From the cell containing the given text, extract its center point as [x, y] coordinate. 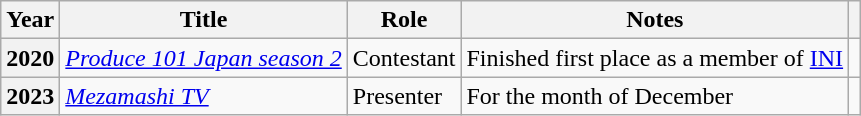
Mezamashi TV [204, 96]
2023 [30, 96]
Role [404, 20]
Year [30, 20]
Title [204, 20]
For the month of December [655, 96]
Produce 101 Japan season 2 [204, 58]
Presenter [404, 96]
Contestant [404, 58]
Notes [655, 20]
Finished first place as a member of INI [655, 58]
2020 [30, 58]
